Find where the given text appears and provide that cell's center as (X, Y) coordinate. 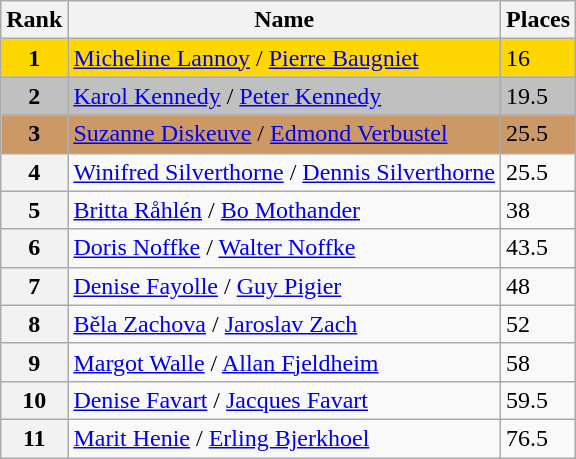
Běla Zachova / Jaroslav Zach (284, 324)
4 (34, 172)
76.5 (538, 438)
16 (538, 58)
Micheline Lannoy / Pierre Baugniet (284, 58)
58 (538, 362)
48 (538, 286)
1 (34, 58)
52 (538, 324)
11 (34, 438)
10 (34, 400)
Britta Råhlén / Bo Mothander (284, 210)
Doris Noffke / Walter Noffke (284, 248)
Denise Fayolle / Guy Pigier (284, 286)
19.5 (538, 96)
6 (34, 248)
2 (34, 96)
9 (34, 362)
8 (34, 324)
Marit Henie / Erling Bjerkhoel (284, 438)
5 (34, 210)
59.5 (538, 400)
3 (34, 134)
Suzanne Diskeuve / Edmond Verbustel (284, 134)
Name (284, 20)
Winifred Silverthorne / Dennis Silverthorne (284, 172)
Denise Favart / Jacques Favart (284, 400)
43.5 (538, 248)
Karol Kennedy / Peter Kennedy (284, 96)
Places (538, 20)
38 (538, 210)
7 (34, 286)
Margot Walle / Allan Fjeldheim (284, 362)
Rank (34, 20)
